From the cell containing the given text, extract its center point as (x, y) coordinate. 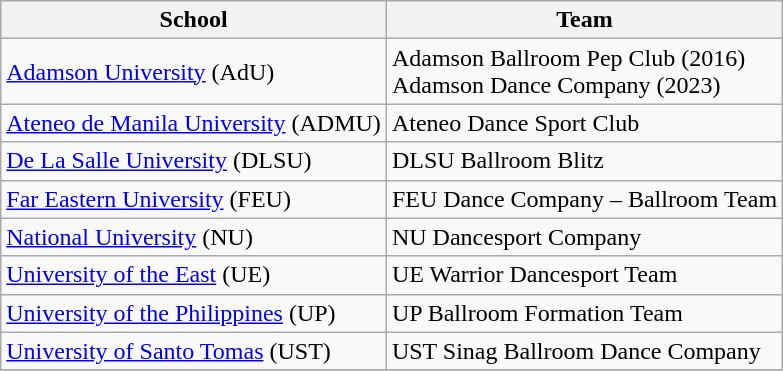
Adamson University (AdU) (194, 72)
Ateneo Dance Sport Club (584, 123)
School (194, 20)
UE Warrior Dancesport Team (584, 275)
DLSU Ballroom Blitz (584, 161)
Far Eastern University (FEU) (194, 199)
NU Dancesport Company (584, 237)
University of Santo Tomas (UST) (194, 351)
University of the East (UE) (194, 275)
National University (NU) (194, 237)
UST Sinag Ballroom Dance Company (584, 351)
UP Ballroom Formation Team (584, 313)
De La Salle University (DLSU) (194, 161)
Team (584, 20)
Ateneo de Manila University (ADMU) (194, 123)
Adamson Ballroom Pep Club (2016)Adamson Dance Company (2023) (584, 72)
University of the Philippines (UP) (194, 313)
FEU Dance Company – Ballroom Team (584, 199)
